Return the [x, y] coordinate for the center point of the cell that contains the specified text.  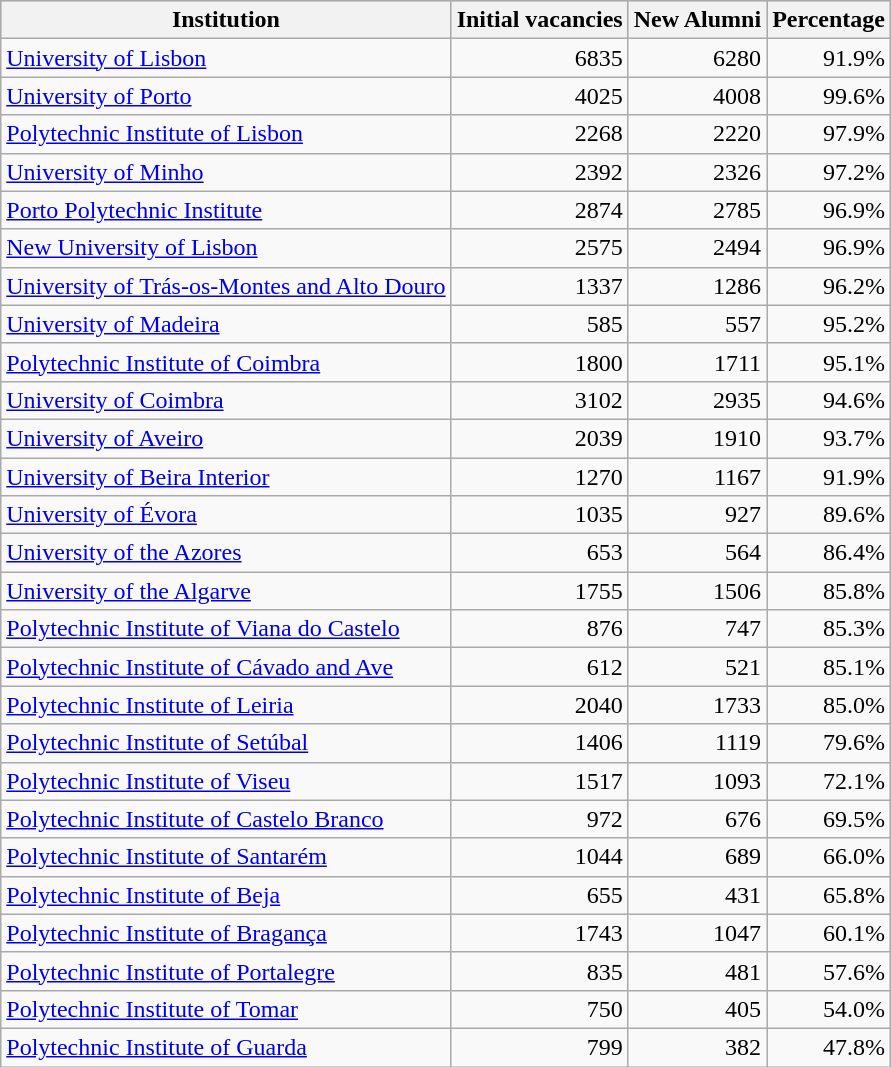
66.0% [829, 857]
University of Trás-os-Montes and Alto Douro [226, 286]
Polytechnic Institute of Beja [226, 895]
1337 [540, 286]
Polytechnic Institute of Setúbal [226, 743]
1755 [540, 591]
60.1% [829, 933]
612 [540, 667]
1733 [697, 705]
1167 [697, 477]
6280 [697, 58]
927 [697, 515]
University of Beira Interior [226, 477]
95.1% [829, 362]
655 [540, 895]
New Alumni [697, 20]
Institution [226, 20]
876 [540, 629]
1047 [697, 933]
676 [697, 819]
Polytechnic Institute of Coimbra [226, 362]
481 [697, 971]
University of Madeira [226, 324]
Polytechnic Institute of Bragança [226, 933]
97.2% [829, 172]
1044 [540, 857]
Polytechnic Institute of Viseu [226, 781]
Percentage [829, 20]
Polytechnic Institute of Portalegre [226, 971]
2039 [540, 438]
Polytechnic Institute of Tomar [226, 1009]
86.4% [829, 553]
1910 [697, 438]
47.8% [829, 1047]
2268 [540, 134]
New University of Lisbon [226, 248]
972 [540, 819]
95.2% [829, 324]
2392 [540, 172]
57.6% [829, 971]
University of Porto [226, 96]
564 [697, 553]
72.1% [829, 781]
835 [540, 971]
799 [540, 1047]
2874 [540, 210]
1711 [697, 362]
University of Minho [226, 172]
557 [697, 324]
Polytechnic Institute of Castelo Branco [226, 819]
University of the Azores [226, 553]
4025 [540, 96]
Polytechnic Institute of Guarda [226, 1047]
University of Aveiro [226, 438]
2040 [540, 705]
1270 [540, 477]
585 [540, 324]
521 [697, 667]
97.9% [829, 134]
Polytechnic Institute of Cávado and Ave [226, 667]
431 [697, 895]
Porto Polytechnic Institute [226, 210]
2220 [697, 134]
65.8% [829, 895]
94.6% [829, 400]
69.5% [829, 819]
1517 [540, 781]
405 [697, 1009]
54.0% [829, 1009]
2575 [540, 248]
Polytechnic Institute of Lisbon [226, 134]
1035 [540, 515]
1119 [697, 743]
3102 [540, 400]
2326 [697, 172]
Polytechnic Institute of Viana do Castelo [226, 629]
689 [697, 857]
382 [697, 1047]
University of Lisbon [226, 58]
1800 [540, 362]
85.3% [829, 629]
6835 [540, 58]
1093 [697, 781]
Polytechnic Institute of Leiria [226, 705]
1286 [697, 286]
85.8% [829, 591]
750 [540, 1009]
University of the Algarve [226, 591]
653 [540, 553]
85.1% [829, 667]
1406 [540, 743]
79.6% [829, 743]
University of Coimbra [226, 400]
2494 [697, 248]
University of Évora [226, 515]
93.7% [829, 438]
747 [697, 629]
99.6% [829, 96]
1743 [540, 933]
4008 [697, 96]
2935 [697, 400]
2785 [697, 210]
96.2% [829, 286]
1506 [697, 591]
Initial vacancies [540, 20]
85.0% [829, 705]
Polytechnic Institute of Santarém [226, 857]
89.6% [829, 515]
